Provide the (X, Y) coordinate of the cell's center where the given text is located.  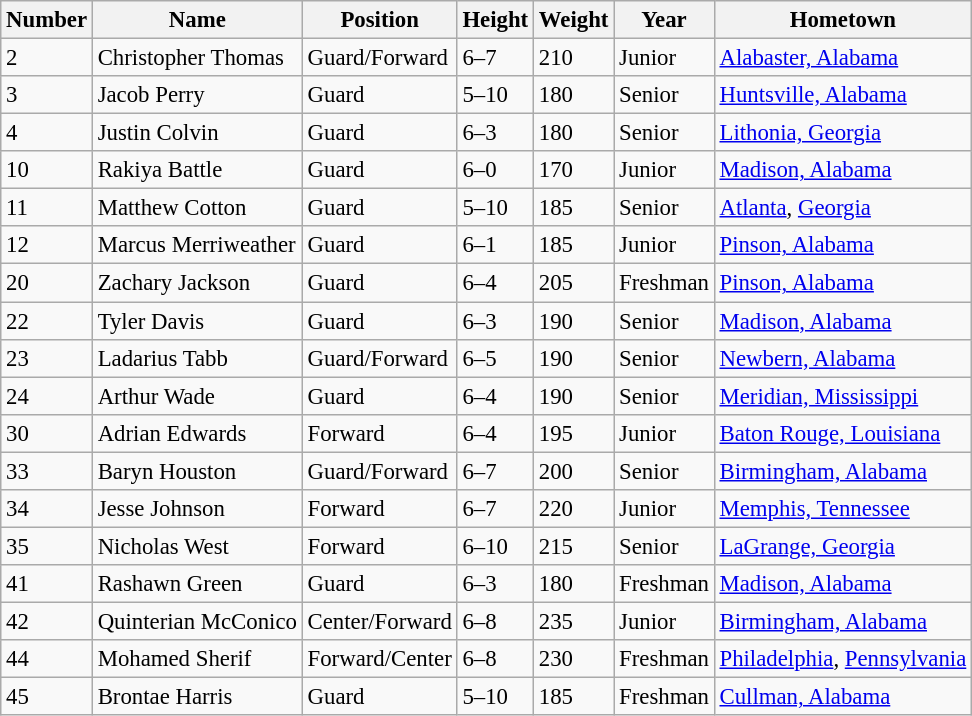
Weight (574, 20)
170 (574, 170)
11 (47, 208)
24 (47, 396)
210 (574, 58)
Forward/Center (380, 659)
3 (47, 95)
Alabaster, Alabama (842, 58)
Philadelphia, Pennsylvania (842, 659)
Adrian Edwards (197, 433)
Zachary Jackson (197, 283)
200 (574, 471)
2 (47, 58)
LaGrange, Georgia (842, 546)
6–0 (495, 170)
Ladarius Tabb (197, 358)
42 (47, 621)
Huntsville, Alabama (842, 95)
Baryn Houston (197, 471)
Atlanta, Georgia (842, 208)
20 (47, 283)
10 (47, 170)
Justin Colvin (197, 133)
Nicholas West (197, 546)
220 (574, 509)
45 (47, 697)
Cullman, Alabama (842, 697)
6–10 (495, 546)
Number (47, 20)
41 (47, 584)
Tyler Davis (197, 321)
Year (664, 20)
Jesse Johnson (197, 509)
205 (574, 283)
Height (495, 20)
Lithonia, Georgia (842, 133)
22 (47, 321)
Center/Forward (380, 621)
Position (380, 20)
215 (574, 546)
Mohamed Sherif (197, 659)
Arthur Wade (197, 396)
4 (47, 133)
6–1 (495, 245)
Memphis, Tennessee (842, 509)
34 (47, 509)
235 (574, 621)
Name (197, 20)
Matthew Cotton (197, 208)
30 (47, 433)
Jacob Perry (197, 95)
23 (47, 358)
195 (574, 433)
Brontae Harris (197, 697)
230 (574, 659)
6–5 (495, 358)
Rakiya Battle (197, 170)
Baton Rouge, Louisiana (842, 433)
Rashawn Green (197, 584)
Marcus Merriweather (197, 245)
12 (47, 245)
33 (47, 471)
44 (47, 659)
Christopher Thomas (197, 58)
Hometown (842, 20)
Newbern, Alabama (842, 358)
Meridian, Mississippi (842, 396)
Quinterian McConico (197, 621)
35 (47, 546)
